Find where the given text appears and provide that cell's center as (X, Y) coordinate. 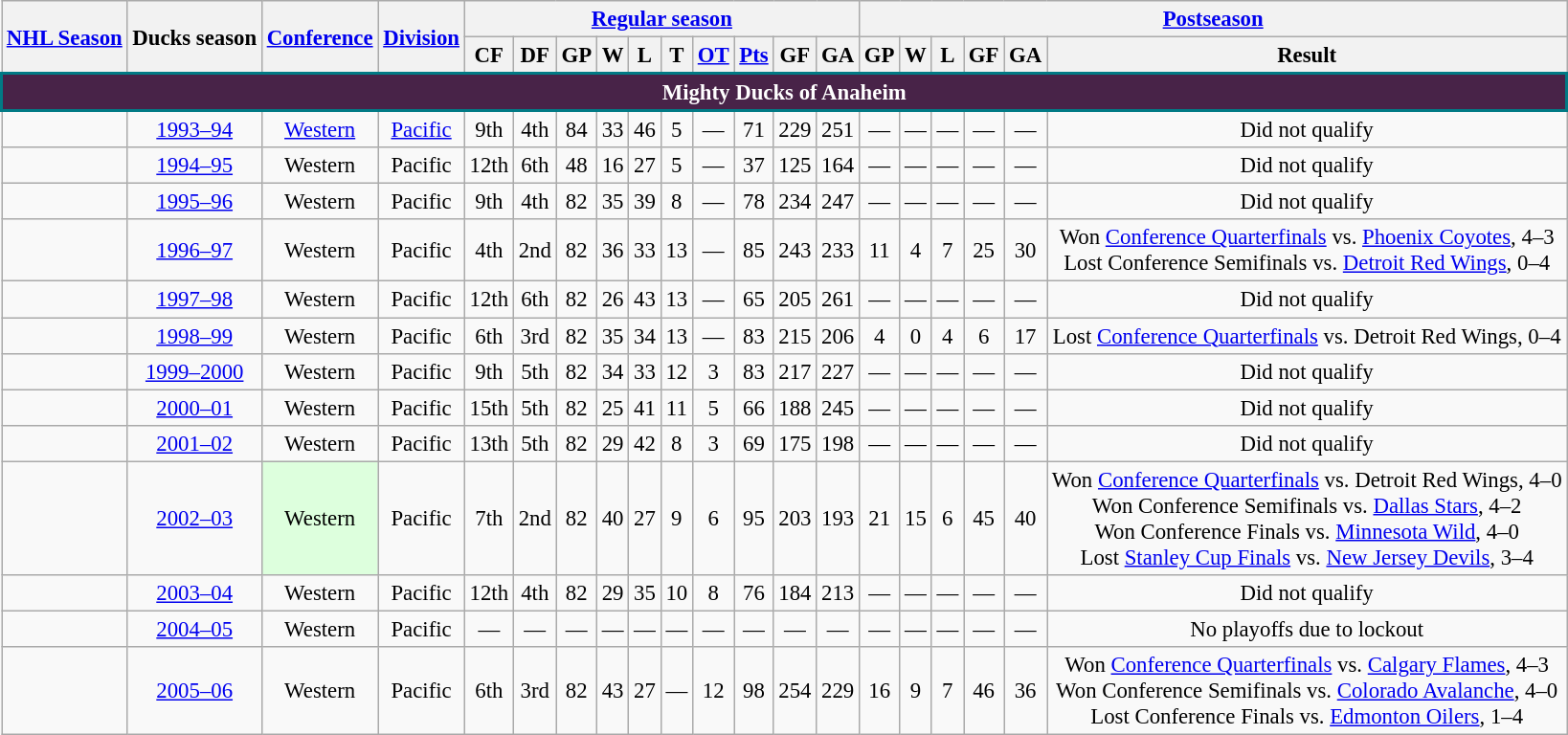
206 (839, 336)
7th (488, 519)
247 (839, 202)
2002–03 (194, 519)
Won Conference Quarterfinals vs. Phoenix Coyotes, 4–3Lost Conference Semifinals vs. Detroit Red Wings, 0–4 (1308, 251)
164 (839, 166)
66 (754, 408)
251 (839, 129)
69 (754, 443)
234 (795, 202)
21 (880, 519)
1993–94 (194, 129)
65 (754, 300)
227 (839, 371)
85 (754, 251)
41 (645, 408)
1998–99 (194, 336)
193 (839, 519)
NHL Season (65, 37)
233 (839, 251)
2004–05 (194, 629)
Ducks season (194, 37)
Lost Conference Quarterfinals vs. Detroit Red Wings, 0–4 (1308, 336)
2001–02 (194, 443)
217 (795, 371)
215 (795, 336)
Postseason (1214, 19)
2005–06 (194, 691)
15th (488, 408)
Regular season (661, 19)
Pts (754, 56)
CF (488, 56)
213 (839, 593)
261 (839, 300)
188 (795, 408)
184 (795, 593)
Result (1308, 56)
0 (915, 336)
175 (795, 443)
15 (915, 519)
10 (676, 593)
OT (713, 56)
30 (1026, 251)
17 (1026, 336)
1994–95 (194, 166)
205 (795, 300)
76 (754, 593)
13th (488, 443)
45 (983, 519)
84 (576, 129)
39 (645, 202)
Conference (320, 37)
2000–01 (194, 408)
203 (795, 519)
2003–04 (194, 593)
Division (421, 37)
98 (754, 691)
T (676, 56)
Mighty Ducks of Anaheim (785, 92)
95 (754, 519)
1999–2000 (194, 371)
No playoffs due to lockout (1308, 629)
254 (795, 691)
48 (576, 166)
DF (534, 56)
243 (795, 251)
37 (754, 166)
26 (613, 300)
125 (795, 166)
198 (839, 443)
78 (754, 202)
1996–97 (194, 251)
245 (839, 408)
71 (754, 129)
1997–98 (194, 300)
42 (645, 443)
1995–96 (194, 202)
